Identify which cell holds the provided text, then report its [x, y] central coordinate. 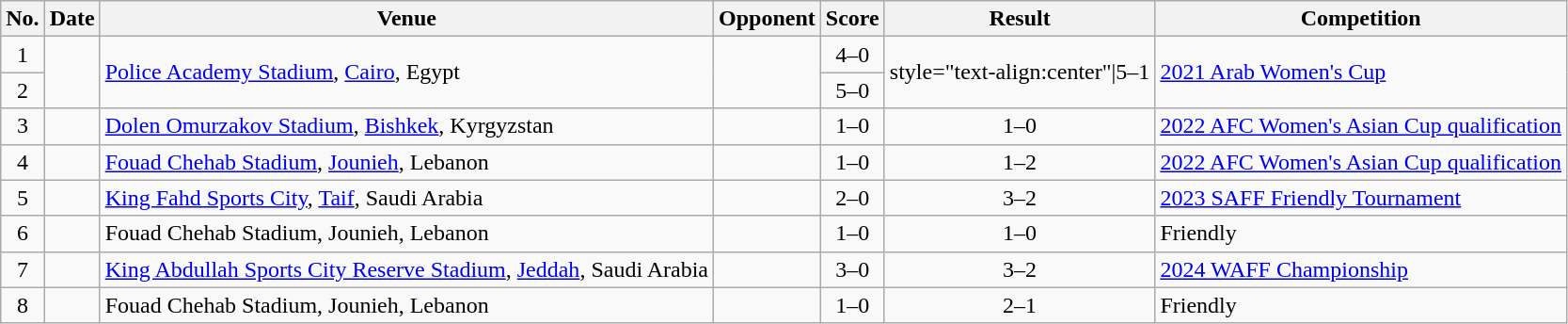
Police Academy Stadium, Cairo, Egypt [406, 73]
2021 Arab Women's Cup [1361, 73]
3 [23, 126]
7 [23, 269]
Score [852, 19]
2023 SAFF Friendly Tournament [1361, 198]
3–0 [852, 269]
King Fahd Sports City, Taif, Saudi Arabia [406, 198]
1–2 [1020, 162]
Dolen Omurzakov Stadium, Bishkek, Kyrgyzstan [406, 126]
8 [23, 305]
1 [23, 55]
Venue [406, 19]
Result [1020, 19]
5–0 [852, 90]
2 [23, 90]
No. [23, 19]
6 [23, 234]
2024 WAFF Championship [1361, 269]
style="text-align:center"|5–1 [1020, 73]
4–0 [852, 55]
5 [23, 198]
King Abdullah Sports City Reserve Stadium, Jeddah, Saudi Arabia [406, 269]
Date [71, 19]
Competition [1361, 19]
4 [23, 162]
2–0 [852, 198]
2–1 [1020, 305]
Opponent [768, 19]
